Output the [X, Y] coordinate of the center of the cell containing the given text.  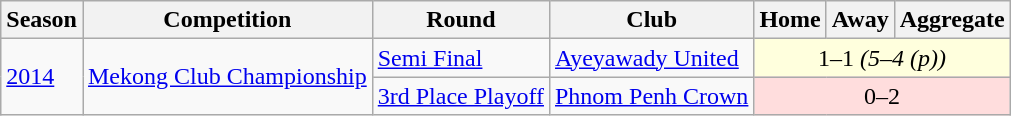
Season [42, 20]
Mekong Club Championship [227, 77]
Away [860, 20]
0–2 [882, 96]
Competition [227, 20]
Ayeyawady United [651, 58]
3rd Place Playoff [460, 96]
Club [651, 20]
Phnom Penh Crown [651, 96]
2014 [42, 77]
Aggregate [952, 20]
Home [790, 20]
Round [460, 20]
1–1 (5–4 (p)) [882, 58]
Semi Final [460, 58]
